Output the (X, Y) coordinate of the center of the cell containing the given text.  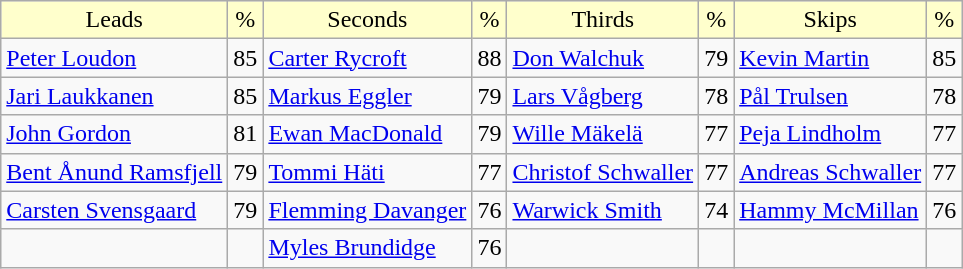
Bent Ånund Ramsfjell (114, 172)
Jari Laukkanen (114, 96)
Thirds (603, 20)
Carsten Svensgaard (114, 210)
John Gordon (114, 134)
88 (490, 58)
Lars Vågberg (603, 96)
Christof Schwaller (603, 172)
Warwick Smith (603, 210)
Hammy McMillan (830, 210)
Flemming Davanger (368, 210)
Seconds (368, 20)
81 (246, 134)
Don Walchuk (603, 58)
Markus Eggler (368, 96)
Skips (830, 20)
Andreas Schwaller (830, 172)
Wille Mäkelä (603, 134)
Leads (114, 20)
Pål Trulsen (830, 96)
Kevin Martin (830, 58)
Carter Rycroft (368, 58)
Peja Lindholm (830, 134)
74 (716, 210)
Peter Loudon (114, 58)
Myles Brundidge (368, 248)
Tommi Häti (368, 172)
Ewan MacDonald (368, 134)
